Identify which cell holds the provided text, then report its (X, Y) central coordinate. 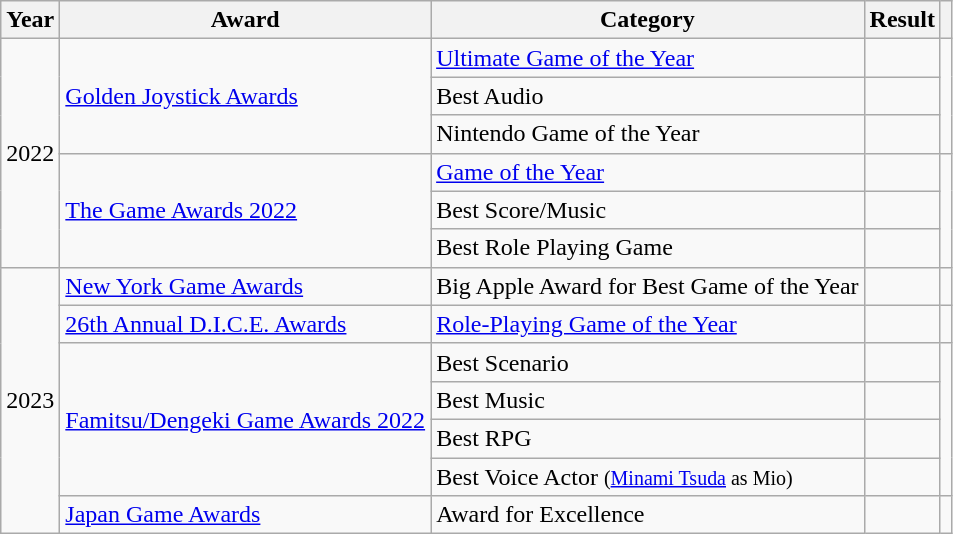
Japan Game Awards (246, 515)
The Game Awards 2022 (246, 210)
Category (648, 20)
Best RPG (648, 438)
Result (902, 20)
2022 (30, 153)
Best Score/Music (648, 210)
Famitsu/Dengeki Game Awards 2022 (246, 419)
Role-Playing Game of the Year (648, 324)
2023 (30, 400)
26th Annual D.I.C.E. Awards (246, 324)
Game of the Year (648, 172)
Big Apple Award for Best Game of the Year (648, 286)
Best Music (648, 400)
Best Scenario (648, 362)
Ultimate Game of the Year (648, 58)
Best Audio (648, 96)
Award for Excellence (648, 515)
Best Role Playing Game (648, 248)
Golden Joystick Awards (246, 96)
New York Game Awards (246, 286)
Nintendo Game of the Year (648, 134)
Best Voice Actor (Minami Tsuda as Mio) (648, 477)
Year (30, 20)
Award (246, 20)
